Find where the given text appears and provide that cell's center as (x, y) coordinate. 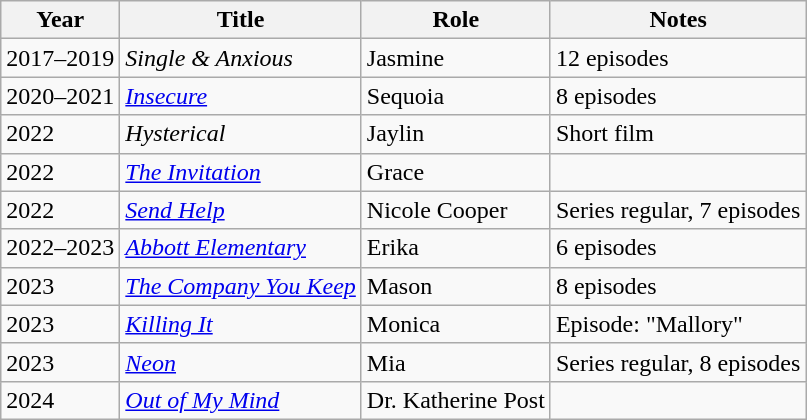
Abbott Elementary (241, 248)
Jasmine (456, 58)
2024 (60, 400)
Nicole Cooper (456, 210)
Neon (241, 362)
Short film (678, 134)
Hysterical (241, 134)
Year (60, 20)
Series regular, 8 episodes (678, 362)
Erika (456, 248)
Insecure (241, 96)
Jaylin (456, 134)
12 episodes (678, 58)
Single & Anxious (241, 58)
2020–2021 (60, 96)
Send Help (241, 210)
Dr. Katherine Post (456, 400)
The Invitation (241, 172)
Grace (456, 172)
Notes (678, 20)
Episode: "Mallory" (678, 324)
Out of My Mind (241, 400)
Series regular, 7 episodes (678, 210)
Mia (456, 362)
6 episodes (678, 248)
Sequoia (456, 96)
Role (456, 20)
The Company You Keep (241, 286)
Mason (456, 286)
Title (241, 20)
Monica (456, 324)
2022–2023 (60, 248)
2017–2019 (60, 58)
Killing It (241, 324)
